Extract the (X, Y) coordinate from the center of the cell holding the provided text.  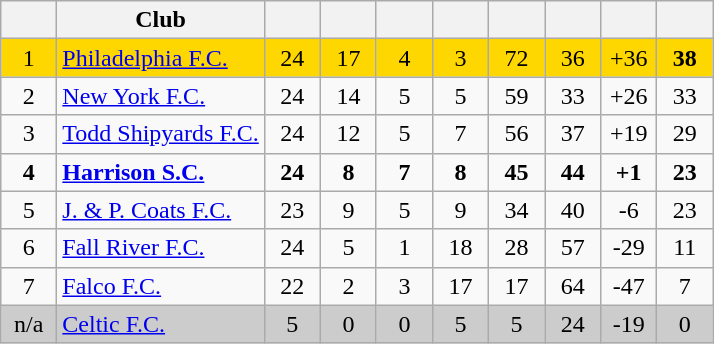
57 (573, 248)
6 (29, 248)
Club (160, 20)
New York F.C. (160, 96)
+26 (629, 96)
56 (517, 134)
-47 (629, 286)
J. & P. Coats F.C. (160, 210)
34 (517, 210)
-19 (629, 324)
12 (348, 134)
Harrison S.C. (160, 172)
59 (517, 96)
28 (517, 248)
n/a (29, 324)
40 (573, 210)
Philadelphia F.C. (160, 58)
Fall River F.C. (160, 248)
14 (348, 96)
72 (517, 58)
64 (573, 286)
11 (685, 248)
44 (573, 172)
45 (517, 172)
37 (573, 134)
36 (573, 58)
Celtic F.C. (160, 324)
38 (685, 58)
+19 (629, 134)
22 (292, 286)
-6 (629, 210)
+36 (629, 58)
+1 (629, 172)
Falco F.C. (160, 286)
Todd Shipyards F.C. (160, 134)
-29 (629, 248)
29 (685, 134)
18 (460, 248)
